For the text-containing cell, return its midpoint in [X, Y] coordinate format. 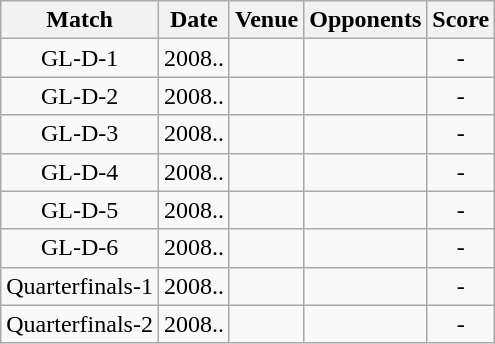
Quarterfinals-2 [80, 324]
GL-D-5 [80, 210]
Score [461, 20]
GL-D-3 [80, 134]
GL-D-1 [80, 58]
Opponents [366, 20]
Date [194, 20]
Venue [266, 20]
GL-D-6 [80, 248]
Match [80, 20]
GL-D-4 [80, 172]
Quarterfinals-1 [80, 286]
GL-D-2 [80, 96]
